Locate the cell with the specified text and output its [X, Y] center coordinate. 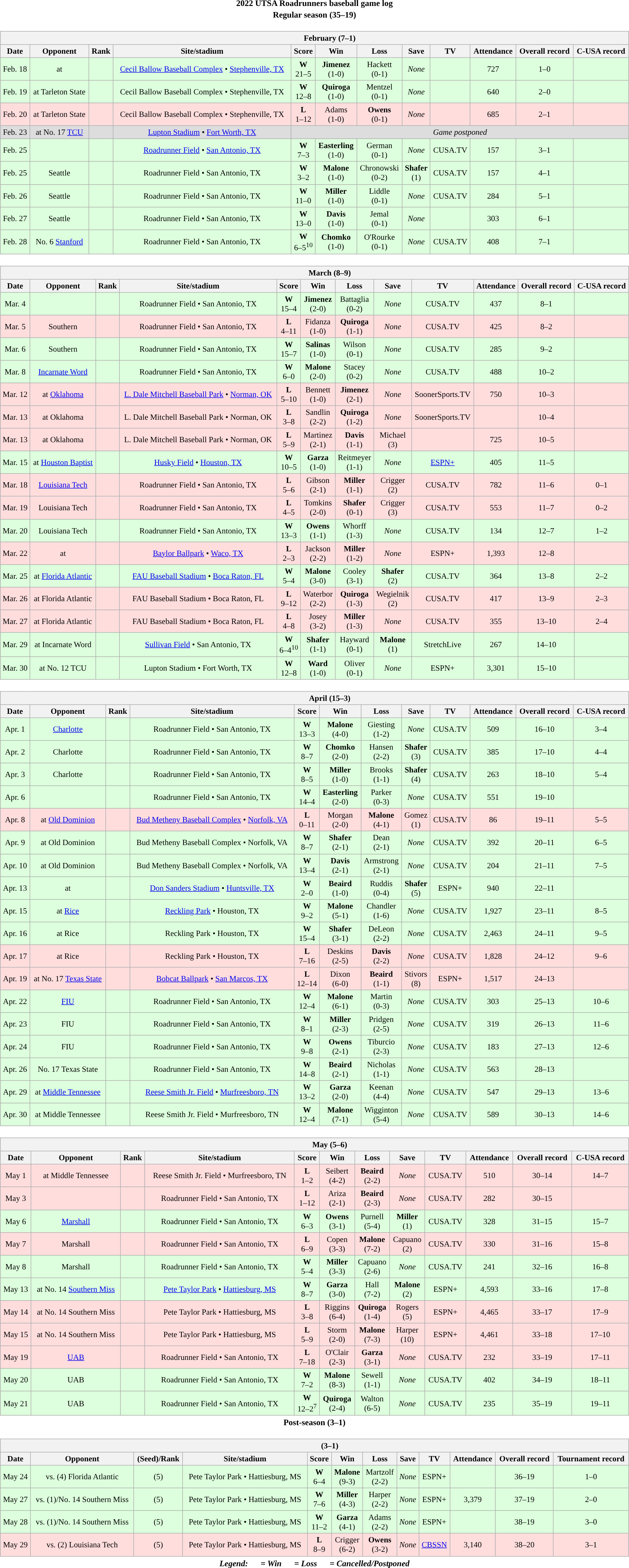
488 [496, 372]
Chronowski(0-2) [379, 173]
Shafer(4) [416, 775]
Apr. 19 [15, 978]
Giesting(1-2) [381, 729]
W6–510 [303, 241]
Apr. 22 [15, 1002]
Apr. 29 [15, 1092]
Quiroga(1-4) [372, 1312]
13–9 [546, 599]
L6–9 [307, 1244]
Jemal(0-1) [379, 218]
750 [496, 394]
Mar. 12 [15, 394]
Chomko(2-0) [340, 752]
W13–0 [303, 218]
1,517 [493, 978]
Hall(7-2) [372, 1289]
W13–2 [307, 1092]
4–4 [601, 752]
Stacey(0-2) [355, 372]
L5–6 [289, 485]
W21–5 [303, 69]
Reitmeyer(1-1) [355, 463]
Armstrong(2-1) [381, 865]
Mar. 4 [15, 304]
28–13 [544, 1069]
Parker(0-3) [381, 797]
4,461 [489, 1334]
No. 17 Texas State [68, 1069]
Dixon(6-0) [340, 978]
German(0-1) [379, 150]
Miller(1) [407, 1221]
Battaglia(0-2) [355, 304]
402 [489, 1380]
Jimenez(2-0) [318, 304]
W8–1 [307, 1024]
Whorff(1-3) [355, 531]
Apr. 30 [15, 1115]
Quiroga(2-4) [337, 1403]
9–2 [546, 349]
Apr. 17 [15, 956]
Seibert(4-2) [337, 1176]
2–3 [602, 599]
33–17 [542, 1312]
Apr. 13 [15, 888]
1–2 [602, 531]
Malone(3-0) [318, 576]
(3–1) [314, 1446]
at No. 12 TCU [63, 668]
Tomkins(2-0) [318, 507]
Hayward(0-1) [355, 644]
20–11 [544, 842]
392 [493, 842]
18–10 [544, 775]
Martzolf(2-2) [380, 1477]
W2–0 [307, 888]
May (5–6) [314, 1145]
2–1 [545, 114]
589 [493, 1115]
3,379 [473, 1499]
4,465 [489, 1312]
May 21 [16, 1403]
Sandlin(2-2) [318, 417]
9–6 [601, 956]
6–5 [601, 842]
vs. (4) Florida Atlantic [82, 1477]
Malone(4-1) [381, 820]
26–13 [544, 1024]
Shafer(2) [393, 576]
Miller(2-3) [340, 1024]
Apr. 8 [15, 820]
Shafer(2-1) [340, 842]
W6–410 [289, 644]
Chomko(1-0) [336, 241]
Beaird(1-1) [381, 978]
19–10 [544, 797]
Tournament record [591, 1459]
Feb. 28 [15, 241]
W15–7 [289, 349]
Beaird(2-1) [340, 1069]
Mentzel(0-1) [379, 92]
L7–18 [307, 1357]
Miller(1-3) [355, 621]
W3–2 [303, 173]
405 [496, 463]
Mar. 27 [15, 621]
30–15 [542, 1198]
Miller(3-3) [337, 1266]
Owens(2-1) [340, 1047]
W10–5 [289, 463]
Apr. 9 [15, 842]
Baylor Ballpark • Waco, TX [198, 553]
W6–3 [307, 1221]
Owens(0-1) [379, 114]
Michael(3) [393, 440]
15–8 [600, 1244]
38–19 [524, 1522]
Shafer(3-1) [340, 934]
10–4 [546, 417]
Josey(3-2) [318, 621]
Riggins(6-4) [337, 1312]
551 [493, 797]
18–11 [600, 1380]
Beaird(1-0) [340, 888]
14–6 [601, 1115]
1,828 [493, 956]
Miller(1-1) [355, 485]
Owens(3-2) [380, 1545]
13–8 [546, 576]
Quiroga(1-2) [355, 417]
385 [493, 752]
Quiroga(1-1) [355, 326]
408 [493, 241]
May 24 [15, 1477]
11–7 [546, 507]
232 [489, 1357]
Husky Field • Houston, TX [198, 463]
Garza(4-1) [347, 1522]
330 [489, 1244]
Apr. 15 [15, 910]
727 [493, 69]
33–18 [542, 1334]
2–2 [602, 576]
6–1 [545, 218]
Gibson(2-1) [318, 485]
Feb. 19 [15, 92]
Apr. 6 [15, 797]
Wegielnik(2) [393, 599]
L4–5 [289, 507]
Feb. 27 [15, 218]
183 [493, 1047]
May 29 [15, 1545]
May 13 [16, 1289]
Crigger(3) [393, 507]
Apr. 10 [15, 865]
Garza(3-0) [337, 1289]
Keenan(4-4) [381, 1092]
Mar. 22 [15, 553]
1,393 [496, 553]
L1–2 [307, 1176]
27–13 [544, 1047]
May 3 [16, 1198]
February (7–1) [314, 38]
Tiburcio(2-3) [381, 1047]
30–14 [542, 1176]
L12–14 [307, 978]
33–16 [542, 1289]
Capuano(2-6) [372, 1266]
Nicholas(1-1) [381, 1069]
5–1 [545, 196]
Chandler(1-6) [381, 910]
Apr. 23 [15, 1024]
Purnell(5-4) [372, 1221]
Hackett(0-1) [379, 69]
Feb. 20 [15, 114]
Sullivan Field • San Antonio, TX [198, 644]
37–19 [524, 1499]
Quiroga(1-3) [355, 599]
12–8 [546, 553]
285 [496, 349]
17–11 [600, 1357]
May 8 [16, 1266]
Salinas(1-0) [318, 349]
Malone(7-2) [372, 1244]
Crigger(6-2) [347, 1545]
W14–8 [307, 1069]
Malone(2-0) [318, 372]
267 [496, 644]
Malone(7-3) [372, 1334]
5–4 [601, 775]
134 [496, 531]
Fidanza(1-0) [318, 326]
Feb. 26 [15, 196]
Malone(8-3) [337, 1380]
4,593 [489, 1289]
25–13 [544, 1002]
7–5 [601, 865]
W9–2 [307, 910]
23–11 [544, 910]
24–13 [544, 978]
Capuano(2) [407, 1244]
8–2 [546, 326]
Malone(5-1) [340, 910]
Morgan(2-0) [340, 820]
May 15 [16, 1334]
April (15–3) [314, 698]
W9–8 [307, 1047]
Apr. 24 [15, 1047]
Bennett(1-0) [318, 394]
Wilson(0-1) [355, 349]
Shafer(5) [416, 888]
Feb. 18 [15, 69]
17–9 [600, 1312]
Malone(1) [393, 644]
940 [493, 888]
Harper(2-2) [380, 1499]
8–1 [546, 304]
2,463 [493, 934]
0–2 [602, 507]
35–19 [542, 1403]
W12–27 [307, 1403]
319 [493, 1024]
L0–11 [307, 820]
Walton(6-5) [372, 1403]
10–3 [546, 394]
Adams(2-2) [380, 1522]
Crigger(2) [393, 485]
Malone(7-1) [340, 1115]
Gomez(1) [416, 820]
Storm(2-0) [337, 1334]
Mar. 15 [15, 463]
15–7 [600, 1221]
Davis(2-2) [381, 956]
Malone(2) [407, 1289]
725 [496, 440]
at No. 17 TCU [60, 132]
Liddle(0-1) [379, 196]
Apr. 1 [15, 729]
33–19 [542, 1357]
284 [493, 196]
May 20 [16, 1380]
Malone(4-0) [340, 729]
21–11 [544, 865]
14–7 [600, 1176]
17–8 [600, 1289]
Malone(1-0) [336, 173]
W14–4 [307, 797]
425 [496, 326]
Incarnate Word [63, 372]
Apr. 26 [15, 1069]
263 [493, 775]
9–5 [601, 934]
Garza(3-1) [372, 1357]
417 [496, 599]
Martin(0-3) [381, 1002]
CBSSN [434, 1545]
3–0 [591, 1522]
Feb. 23 [15, 132]
W11–2 [319, 1522]
16–10 [544, 729]
2–4 [602, 621]
Miller(4-3) [347, 1499]
Mar. 29 [15, 644]
10–6 [601, 1002]
31–16 [542, 1244]
1,927 [493, 910]
at Incarnate Word [63, 644]
May 27 [15, 1499]
Apr. 2 [15, 752]
W7–3 [303, 150]
L7–16 [307, 956]
Quiroga(1-0) [336, 92]
Pridgen(2-5) [381, 1024]
Malone(6-1) [340, 1002]
Wigginton(5-4) [381, 1115]
29–13 [544, 1092]
355 [496, 621]
Mar. 20 [15, 531]
510 [489, 1176]
34–19 [542, 1380]
Jimenez(1-0) [336, 69]
Owens(3-1) [337, 1221]
O'Clair(2-3) [337, 1357]
782 [496, 485]
Mar. 5 [15, 326]
Davis(1-1) [355, 440]
Mar. 18 [15, 485]
May 1 [16, 1176]
364 [496, 576]
685 [493, 114]
Harper(10) [407, 1334]
L5–10 [289, 394]
Mar. 26 [15, 599]
640 [493, 92]
38–20 [524, 1545]
Brooks(1-1) [381, 775]
13–6 [601, 1092]
Apr. 16 [15, 934]
Stivors(8) [416, 978]
Mar. 25 [15, 576]
15–10 [546, 668]
May 7 [16, 1244]
Sewell(1-1) [372, 1380]
5–5 [601, 820]
Mar. 6 [15, 349]
0–1 [602, 485]
StretchLive [443, 644]
O'Rourke(0-1) [379, 241]
L2–3 [289, 553]
36–19 [524, 1477]
Waterbor(2-2) [318, 599]
Mar. 8 [15, 372]
DeLeon(2-2) [381, 934]
14–10 [546, 644]
3,140 [473, 1545]
W8–5 [307, 775]
Miller(1-2) [355, 553]
W7–2 [307, 1380]
32–16 [542, 1266]
Ariza(2-1) [337, 1198]
235 [489, 1403]
3–4 [601, 729]
Malone(9-3) [347, 1477]
May 14 [16, 1312]
W6–0 [289, 372]
Beaird(2-2) [372, 1176]
4–1 [545, 173]
May 6 [16, 1221]
L8–9 [319, 1545]
328 [489, 1221]
W13–4 [307, 865]
3,301 [496, 668]
Apr. 3 [15, 775]
13–10 [546, 621]
24–12 [544, 956]
204 [493, 865]
30–13 [544, 1115]
Martinez(2-1) [318, 440]
11–5 [546, 463]
Davis(2-1) [340, 865]
Ward(1-0) [318, 668]
Deskins(2-5) [340, 956]
Jimenez(2-1) [355, 394]
Easterling(1-0) [336, 150]
8–5 [601, 910]
22–11 [544, 888]
L9–12 [289, 599]
Game postponed [460, 132]
437 [496, 304]
at No. 17 Texas State [68, 978]
at Houston Baptist [63, 463]
vs. (2) Louisiana Tech [82, 1545]
No. 6 Stanford [60, 241]
Hansen(2-2) [381, 752]
Davis(1-0) [336, 218]
12–6 [601, 1047]
Mar. 30 [15, 668]
Don Sanders Stadium • Huntsville, TX [212, 888]
Easterling(2-0) [340, 797]
Shafer(0-1) [355, 507]
282 [489, 1198]
24–11 [544, 934]
16–8 [600, 1266]
Bobcat Ballpark • San Marcos, TX [212, 978]
Jackson(2-2) [318, 553]
Copen(3-3) [337, 1244]
W6–4 [319, 1477]
Shafer(1) [416, 173]
Ruddis(0-4) [381, 888]
Garza(1-0) [318, 463]
Owens(1-1) [318, 531]
L4–8 [289, 621]
86 [493, 820]
Beaird(2-3) [372, 1198]
10–2 [546, 372]
7–1 [545, 241]
W7–6 [319, 1499]
547 [493, 1092]
Rogers(5) [407, 1312]
(Seed)/Rank [158, 1459]
Oliver(0-1) [355, 668]
March (8–9) [314, 273]
May 19 [16, 1357]
May 28 [15, 1522]
509 [493, 729]
241 [489, 1266]
Shafer(3) [416, 752]
563 [493, 1069]
12–7 [546, 531]
Garza(2-0) [340, 1092]
L4–11 [289, 326]
Adams(1-0) [336, 114]
W11–0 [303, 196]
Dean(2-1) [381, 842]
31–15 [542, 1221]
Cooley(3-1) [355, 576]
Mar. 19 [15, 507]
553 [496, 507]
10–5 [546, 440]
Shafer(1-1) [318, 644]
